Extract the [x, y] coordinate from the center of the cell holding the provided text.  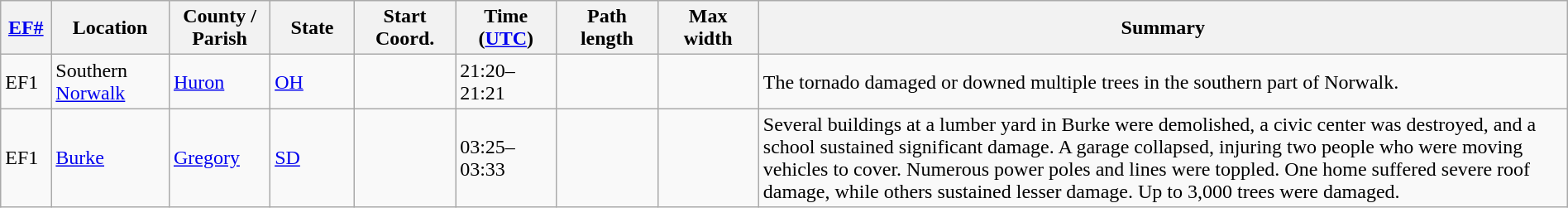
Summary [1163, 28]
Gregory [219, 157]
Path length [607, 28]
County / Parish [219, 28]
SD [313, 157]
Start Coord. [404, 28]
Max width [708, 28]
03:25–03:33 [506, 157]
Location [111, 28]
Burke [111, 157]
Southern Norwalk [111, 81]
OH [313, 81]
EF# [26, 28]
The tornado damaged or downed multiple trees in the southern part of Norwalk. [1163, 81]
21:20–21:21 [506, 81]
Huron [219, 81]
Time (UTC) [506, 28]
State [313, 28]
